Provide the (x, y) coordinate of the cell's center where the given text is located.  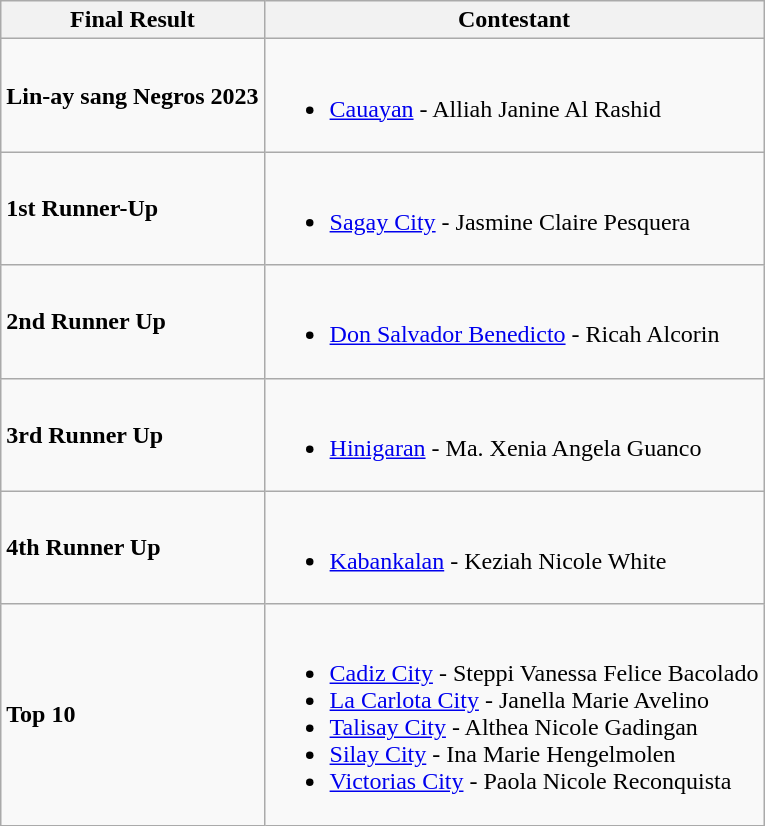
Top 10 (132, 714)
Contestant (514, 20)
2nd Runner Up (132, 322)
Lin-ay sang Negros 2023 (132, 96)
Cauayan - Alliah Janine Al Rashid (514, 96)
4th Runner Up (132, 548)
Kabankalan - Keziah Nicole White (514, 548)
3rd Runner Up (132, 434)
Sagay City - Jasmine Claire Pesquera (514, 208)
Don Salvador Benedicto - Ricah Alcorin (514, 322)
Hinigaran - Ma. Xenia Angela Guanco (514, 434)
1st Runner-Up (132, 208)
Final Result (132, 20)
